Return (x, y) of the center of cell containing provided text 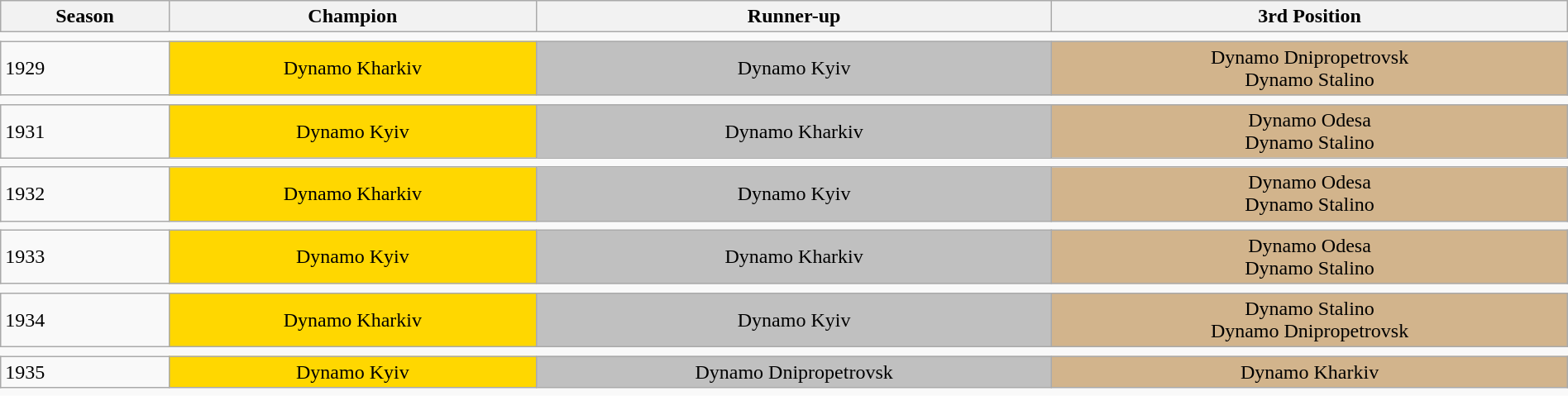
1931 (85, 131)
Dynamo StalinoDynamo Dnipropetrovsk (1310, 319)
1935 (85, 371)
Champion (352, 17)
1933 (85, 256)
1932 (85, 193)
3rd Position (1310, 17)
1934 (85, 319)
Dynamo Dnipropetrovsk (794, 371)
1929 (85, 68)
Season (85, 17)
Dynamo DnipropetrovskDynamo Stalino (1310, 68)
Runner-up (794, 17)
